For the text-containing cell, return its midpoint in (x, y) coordinate format. 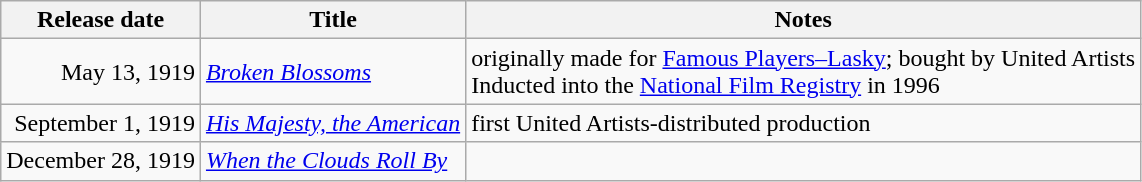
Broken Blossoms (332, 72)
September 1, 1919 (101, 123)
originally made for Famous Players–Lasky; bought by United ArtistsInducted into the National Film Registry in 1996 (804, 72)
His Majesty, the American (332, 123)
first United Artists-distributed production (804, 123)
When the Clouds Roll By (332, 161)
May 13, 1919 (101, 72)
Notes (804, 20)
December 28, 1919 (101, 161)
Title (332, 20)
Release date (101, 20)
